Return [X, Y] of the center of cell containing provided text 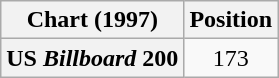
Position [231, 20]
US Billboard 200 [92, 58]
Chart (1997) [92, 20]
173 [231, 58]
